Return [X, Y] of the center of cell containing provided text 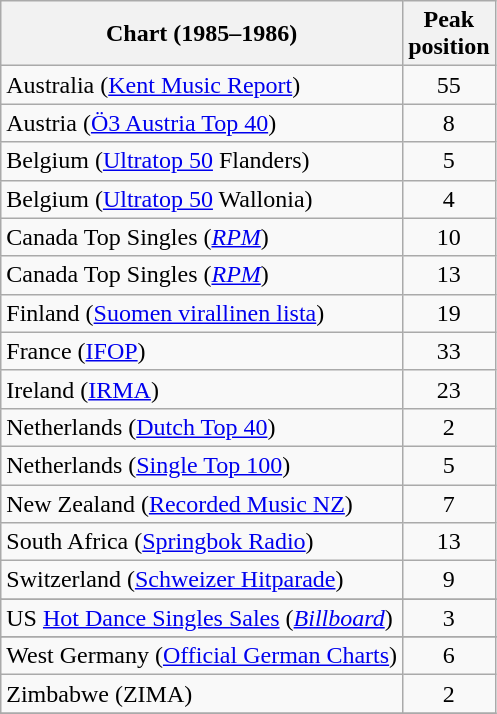
Netherlands (Dutch Top 40) [202, 427]
8 [449, 123]
Belgium (Ultratop 50 Wallonia) [202, 199]
Switzerland (Schweizer Hitparade) [202, 580]
55 [449, 85]
Ireland (IRMA) [202, 389]
South Africa (Springbok Radio) [202, 542]
US Hot Dance Singles Sales (Billboard) [202, 618]
9 [449, 580]
7 [449, 503]
3 [449, 618]
Zimbabwe (ZIMA) [202, 694]
10 [449, 237]
4 [449, 199]
33 [449, 351]
23 [449, 389]
Finland (Suomen virallinen lista) [202, 313]
Chart (1985–1986) [202, 34]
Australia (Kent Music Report) [202, 85]
6 [449, 656]
Belgium (Ultratop 50 Flanders) [202, 161]
New Zealand (Recorded Music NZ) [202, 503]
Austria (Ö3 Austria Top 40) [202, 123]
19 [449, 313]
France (IFOP) [202, 351]
Netherlands (Single Top 100) [202, 465]
Peakposition [449, 34]
West Germany (Official German Charts) [202, 656]
